Locate the cell with the specified text and output its (X, Y) center coordinate. 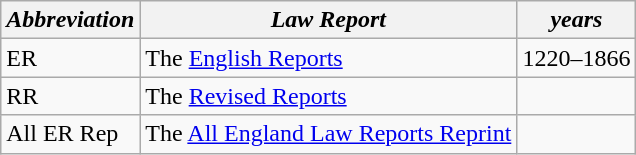
Abbreviation (70, 20)
years (576, 20)
1220–1866 (576, 58)
Law Report (328, 20)
ER (70, 58)
The All England Law Reports Reprint (328, 134)
The Revised Reports (328, 96)
RR (70, 96)
The English Reports (328, 58)
All ER Rep (70, 134)
